Provide the [X, Y] coordinate of the cell's center where the given text is located.  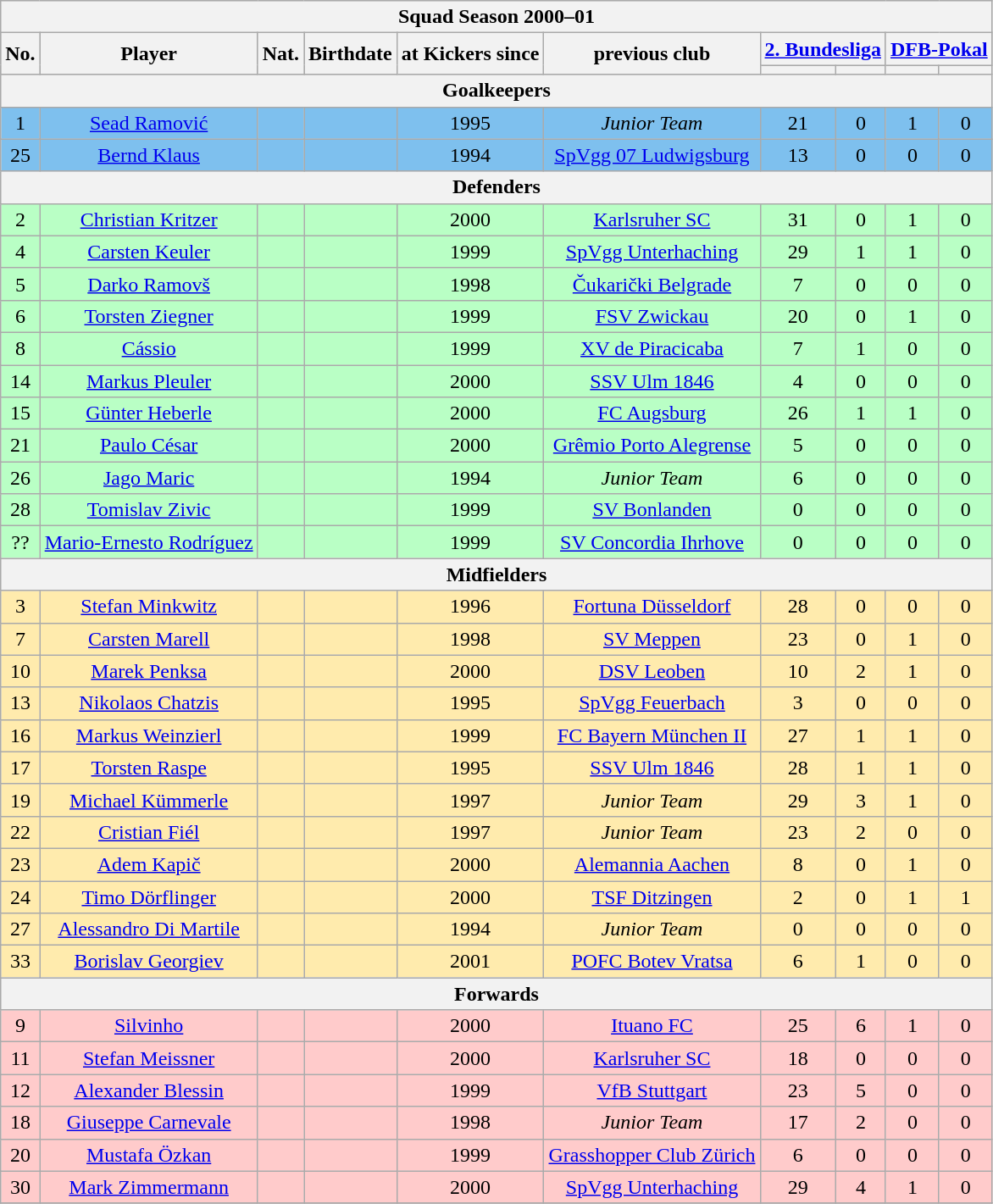
Defenders [496, 187]
22 [20, 832]
Tomislav Zivic [149, 510]
previous club [652, 54]
Jago Maric [149, 478]
DSV Leoben [652, 671]
Alemannia Aachen [652, 864]
Nikolaos Chatzis [149, 703]
SV Concordia Ihrhove [652, 542]
TSF Ditzingen [652, 897]
Giuseppe Carnevale [149, 1123]
SV Bonlanden [652, 510]
Michael Kümmerle [149, 800]
Darko Ramovš [149, 284]
11 [20, 1058]
Midfielders [496, 574]
Torsten Raspe [149, 768]
Grêmio Porto Alegrense [652, 446]
Player [149, 54]
SpVgg Feuerbach [652, 703]
12 [20, 1090]
Birthdate [351, 54]
1996 [470, 607]
?? [20, 542]
33 [20, 962]
15 [20, 413]
31 [798, 219]
Mario-Ernesto Rodríguez [149, 542]
FC Augsburg [652, 413]
Carsten Marell [149, 639]
POFC Botev Vratsa [652, 962]
Stefan Meissner [149, 1058]
2001 [470, 962]
at Kickers since [470, 54]
Markus Weinzierl [149, 735]
SpVgg 07 Ludwigsburg [652, 155]
24 [20, 897]
Markus Pleuler [149, 380]
14 [20, 380]
Forwards [496, 994]
19 [20, 800]
Grasshopper Club Zürich [652, 1155]
Carsten Keuler [149, 252]
Mark Zimmermann [149, 1187]
No. [20, 54]
VfB Stuttgart [652, 1090]
Alessandro Di Martile [149, 929]
Nat. [280, 54]
Fortuna Düsseldorf [652, 607]
FC Bayern München II [652, 735]
Goalkeepers [496, 91]
Timo Dörflinger [149, 897]
Squad Season 2000–01 [496, 17]
Ituano FC [652, 1026]
Bernd Klaus [149, 155]
30 [20, 1187]
Silvinho [149, 1026]
FSV Zwickau [652, 316]
16 [20, 735]
2. Bundesliga [823, 49]
Borislav Georgiev [149, 962]
Marek Penksa [149, 671]
Čukarički Belgrade [652, 284]
9 [20, 1026]
Cristian Fiél [149, 832]
Stefan Minkwitz [149, 607]
Christian Kritzer [149, 219]
DFB-Pokal [939, 49]
Adem Kapič [149, 864]
XV de Piracicaba [652, 348]
Torsten Ziegner [149, 316]
Alexander Blessin [149, 1090]
Günter Heberle [149, 413]
Mustafa Özkan [149, 1155]
Paulo César [149, 446]
Cássio [149, 348]
Sead Ramović [149, 123]
SV Meppen [652, 639]
